Find where the given text appears and provide that cell's center as [X, Y] coordinate. 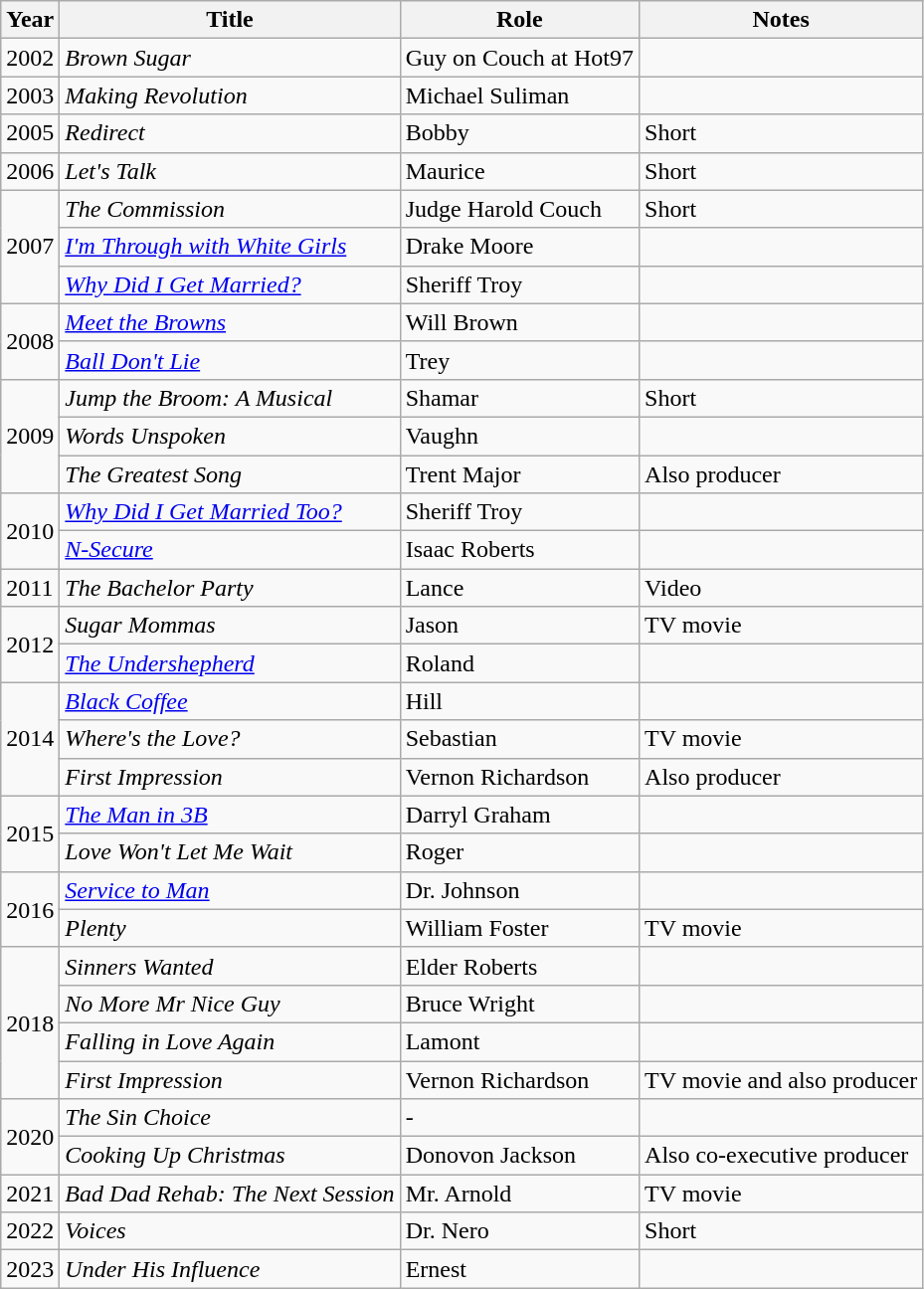
Elder Roberts [519, 966]
Making Revolution [230, 95]
Roger [519, 852]
TV movie and also producer [782, 1079]
2010 [30, 531]
2023 [30, 1269]
The Man in 3B [230, 815]
The Commission [230, 209]
Mr. Arnold [519, 1194]
Dr. Johnson [519, 890]
Shamar [519, 398]
Trey [519, 360]
Also co-executive producer [782, 1156]
2008 [30, 341]
Plenty [230, 928]
2016 [30, 909]
Ball Don't Lie [230, 360]
2018 [30, 1022]
Notes [782, 20]
Voices [230, 1231]
Will Brown [519, 322]
Why Did I Get Married Too? [230, 512]
2012 [30, 644]
Sebastian [519, 739]
Falling in Love Again [230, 1041]
Judge Harold Couch [519, 209]
2006 [30, 171]
Lamont [519, 1041]
Brown Sugar [230, 58]
2003 [30, 95]
Meet the Browns [230, 322]
2022 [30, 1231]
Dr. Nero [519, 1231]
Under His Influence [230, 1269]
Maurice [519, 171]
Words Unspoken [230, 436]
2020 [30, 1137]
2015 [30, 833]
Trent Major [519, 474]
Drake Moore [519, 247]
Black Coffee [230, 701]
Roland [519, 663]
Video [782, 588]
2011 [30, 588]
Ernest [519, 1269]
Title [230, 20]
The Undershepherd [230, 663]
Jump the Broom: A Musical [230, 398]
Hill [519, 701]
I'm Through with White Girls [230, 247]
Sugar Mommas [230, 626]
The Sin Choice [230, 1118]
2007 [30, 247]
2014 [30, 739]
Donovon Jackson [519, 1156]
Sinners Wanted [230, 966]
Let's Talk [230, 171]
William Foster [519, 928]
Where's the Love? [230, 739]
Redirect [230, 133]
Love Won't Let Me Wait [230, 852]
Bobby [519, 133]
Darryl Graham [519, 815]
2009 [30, 436]
Vaughn [519, 436]
The Bachelor Party [230, 588]
N-Secure [230, 550]
Bruce Wright [519, 1004]
Lance [519, 588]
Michael Suliman [519, 95]
2002 [30, 58]
Guy on Couch at Hot97 [519, 58]
Role [519, 20]
Why Did I Get Married? [230, 284]
Bad Dad Rehab: The Next Session [230, 1194]
Year [30, 20]
No More Mr Nice Guy [230, 1004]
- [519, 1118]
Service to Man [230, 890]
2005 [30, 133]
The Greatest Song [230, 474]
Cooking Up Christmas [230, 1156]
Isaac Roberts [519, 550]
Jason [519, 626]
2021 [30, 1194]
